Locate the cell with the specified text and output its [x, y] center coordinate. 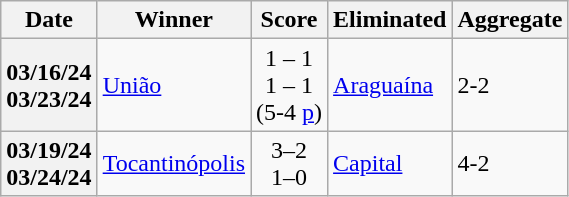
Capital [390, 164]
03/16/2403/23/24 [49, 85]
3–21–0 [290, 164]
Date [49, 20]
2-2 [510, 85]
Score [290, 20]
Eliminated [390, 20]
1 – 11 – 1(5-4 p) [290, 85]
4-2 [510, 164]
União [174, 85]
Aggregate [510, 20]
Winner [174, 20]
Araguaína [390, 85]
Tocantinópolis [174, 164]
03/19/2403/24/24 [49, 164]
